For the text-containing cell, return its midpoint in [x, y] coordinate format. 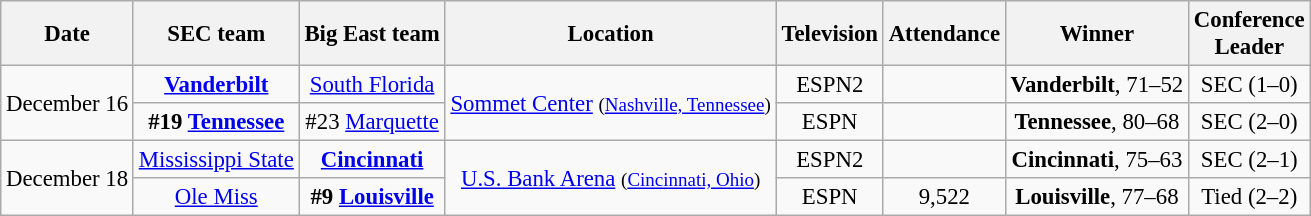
Vanderbilt [216, 85]
Big East team [372, 34]
Winner [1096, 34]
9,522 [944, 197]
#19 Tennessee [216, 122]
Television [830, 34]
December 18 [68, 178]
December 16 [68, 104]
Cincinnati [372, 160]
#9 Louisville [372, 197]
SEC (1–0) [1249, 85]
Vanderbilt, 71–52 [1096, 85]
SEC team [216, 34]
Date [68, 34]
ConferenceLeader [1249, 34]
Tied (2–2) [1249, 197]
Attendance [944, 34]
Louisville, 77–68 [1096, 197]
U.S. Bank Arena (Cincinnati, Ohio) [610, 178]
Cincinnati, 75–63 [1096, 160]
#23 Marquette [372, 122]
Ole Miss [216, 197]
Location [610, 34]
SEC (2–0) [1249, 122]
Mississippi State [216, 160]
Sommet Center (Nashville, Tennessee) [610, 104]
South Florida [372, 85]
Tennessee, 80–68 [1096, 122]
SEC (2–1) [1249, 160]
